Return (x, y) of the center of cell containing provided text 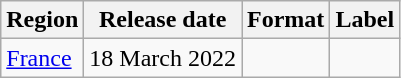
Label (365, 20)
Release date (163, 20)
18 March 2022 (163, 58)
Region (42, 20)
France (42, 58)
Format (286, 20)
